Capture the cell that displays the provided text and extract its [x, y] central coordinate. 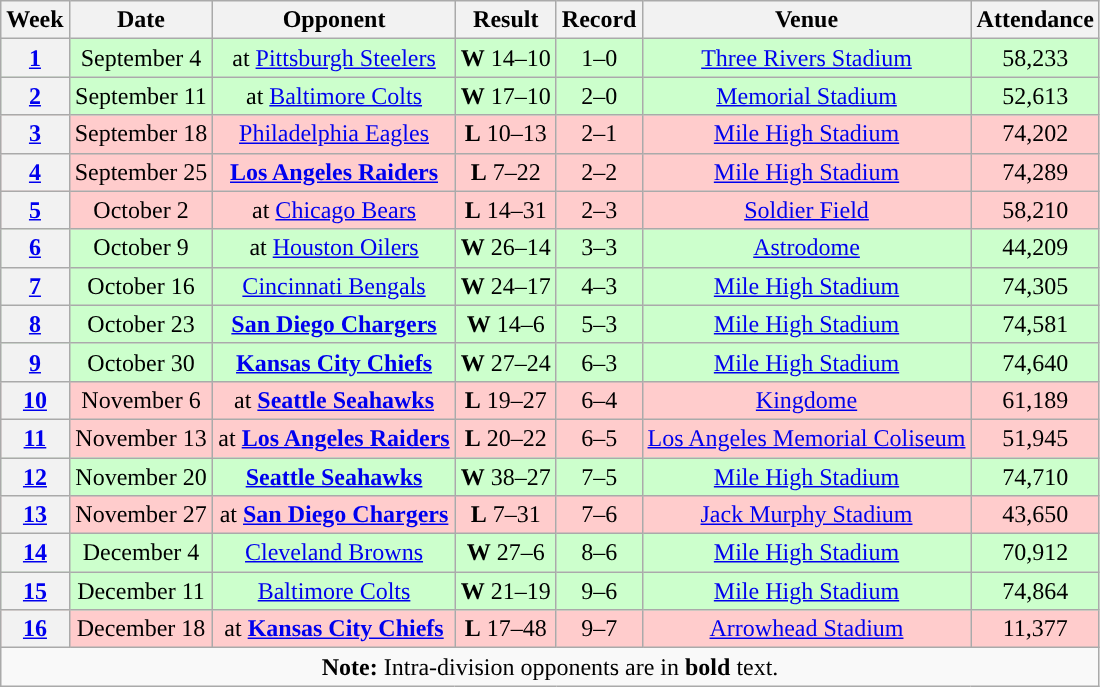
1–0 [599, 58]
W 38–27 [506, 477]
2–1 [599, 134]
5 [35, 210]
6 [35, 248]
2–3 [599, 210]
9 [35, 362]
L 17–48 [506, 629]
14 [35, 553]
Memorial Stadium [806, 96]
L 7–22 [506, 172]
December 11 [141, 591]
at Baltimore Colts [334, 96]
September 18 [141, 134]
Venue [806, 20]
7–6 [599, 515]
44,209 [1035, 248]
at Kansas City Chiefs [334, 629]
L 19–27 [506, 400]
October 9 [141, 248]
70,912 [1035, 553]
W 26–14 [506, 248]
September 4 [141, 58]
L 7–31 [506, 515]
74,581 [1035, 324]
W 24–17 [506, 286]
74,202 [1035, 134]
L 20–22 [506, 438]
51,945 [1035, 438]
October 23 [141, 324]
September 11 [141, 96]
W 27–24 [506, 362]
74,864 [1035, 591]
7–5 [599, 477]
2–2 [599, 172]
November 6 [141, 400]
Attendance [1035, 20]
13 [35, 515]
at Pittsburgh Steelers [334, 58]
Arrowhead Stadium [806, 629]
December 18 [141, 629]
L 10–13 [506, 134]
3–3 [599, 248]
Baltimore Colts [334, 591]
Soldier Field [806, 210]
Seattle Seahawks [334, 477]
Note: Intra-division opponents are in bold text. [550, 667]
43,650 [1035, 515]
at Chicago Bears [334, 210]
11 [35, 438]
5–3 [599, 324]
9–6 [599, 591]
74,289 [1035, 172]
December 4 [141, 553]
52,613 [1035, 96]
Philadelphia Eagles [334, 134]
at Seattle Seahawks [334, 400]
58,233 [1035, 58]
November 27 [141, 515]
Record [599, 20]
at San Diego Chargers [334, 515]
7 [35, 286]
Astrodome [806, 248]
Week [35, 20]
Opponent [334, 20]
Los Angeles Raiders [334, 172]
2–0 [599, 96]
Jack Murphy Stadium [806, 515]
16 [35, 629]
Date [141, 20]
October 16 [141, 286]
October 30 [141, 362]
November 13 [141, 438]
10 [35, 400]
Kingdome [806, 400]
15 [35, 591]
9–7 [599, 629]
4–3 [599, 286]
74,305 [1035, 286]
W 17–10 [506, 96]
58,210 [1035, 210]
6–5 [599, 438]
November 20 [141, 477]
8 [35, 324]
74,710 [1035, 477]
October 2 [141, 210]
61,189 [1035, 400]
74,640 [1035, 362]
W 14–6 [506, 324]
Cincinnati Bengals [334, 286]
3 [35, 134]
L 14–31 [506, 210]
Cleveland Browns [334, 553]
1 [35, 58]
W 27–6 [506, 553]
at Los Angeles Raiders [334, 438]
6–4 [599, 400]
6–3 [599, 362]
W 21–19 [506, 591]
Three Rivers Stadium [806, 58]
11,377 [1035, 629]
4 [35, 172]
September 25 [141, 172]
at Houston Oilers [334, 248]
8–6 [599, 553]
W 14–10 [506, 58]
Los Angeles Memorial Coliseum [806, 438]
2 [35, 96]
12 [35, 477]
Kansas City Chiefs [334, 362]
San Diego Chargers [334, 324]
Result [506, 20]
